Capture the cell that displays the provided text and extract its [X, Y] central coordinate. 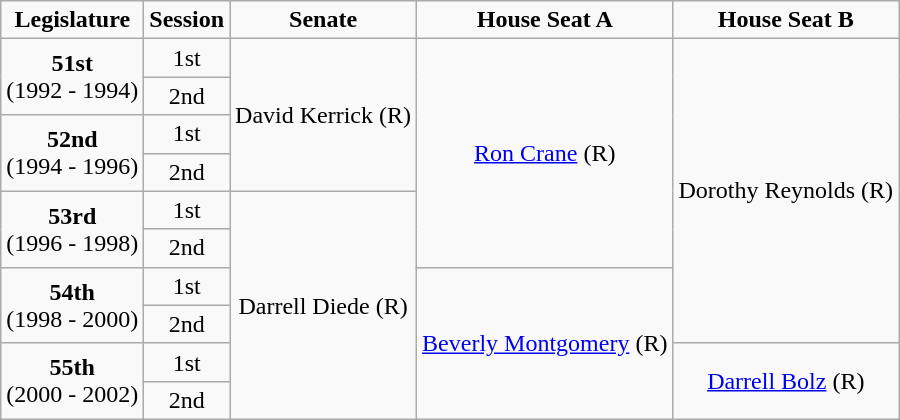
Ron Crane (R) [545, 153]
51st (1992 - 1994) [72, 77]
Senate [324, 20]
House Seat A [545, 20]
Darrell Diede (R) [324, 305]
Legislature [72, 20]
House Seat B [786, 20]
Darrell Bolz (R) [786, 381]
55th (2000 - 2002) [72, 381]
Beverly Montgomery (R) [545, 343]
54th (1998 - 2000) [72, 305]
David Kerrick (R) [324, 115]
53rd (1996 - 1998) [72, 229]
Session [187, 20]
52nd (1994 - 1996) [72, 153]
Dorothy Reynolds (R) [786, 191]
